For the text-containing cell, return its midpoint in (X, Y) coordinate format. 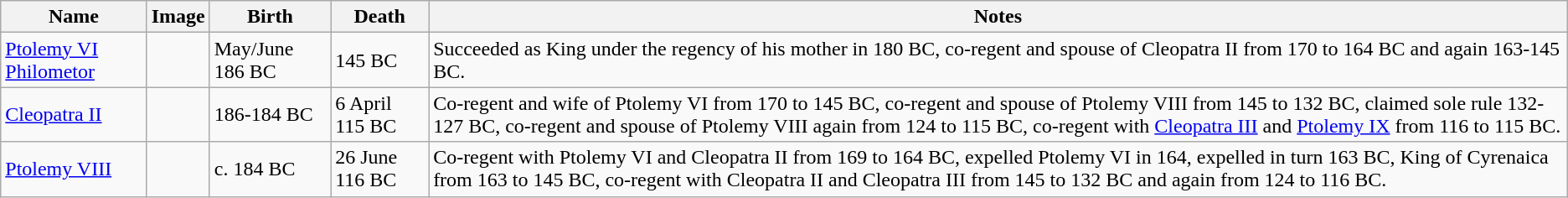
186-184 BC (270, 114)
Name (74, 17)
Notes (998, 17)
145 BC (380, 60)
Death (380, 17)
May/June 186 BC (270, 60)
Ptolemy VI Philometor (74, 60)
Image (178, 17)
Cleopatra II (74, 114)
Succeeded as King under the regency of his mother in 180 BC, co-regent and spouse of Cleopatra II from 170 to 164 BC and again 163-145 BC. (998, 60)
26 June 116 BC (380, 169)
Ptolemy VIII (74, 169)
c. 184 BC (270, 169)
6 April 115 BC (380, 114)
Birth (270, 17)
